Locate the cell with the specified text and output its (x, y) center coordinate. 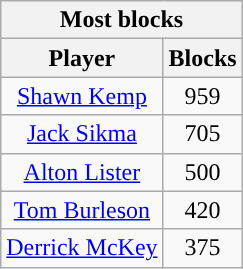
705 (202, 134)
Tom Burleson (82, 210)
Shawn Kemp (82, 96)
Alton Lister (82, 172)
500 (202, 172)
959 (202, 96)
Player (82, 58)
420 (202, 210)
Most blocks (122, 20)
Derrick McKey (82, 248)
375 (202, 248)
Blocks (202, 58)
Jack Sikma (82, 134)
